Return the (X, Y) coordinate for the center point of the cell that contains the specified text.  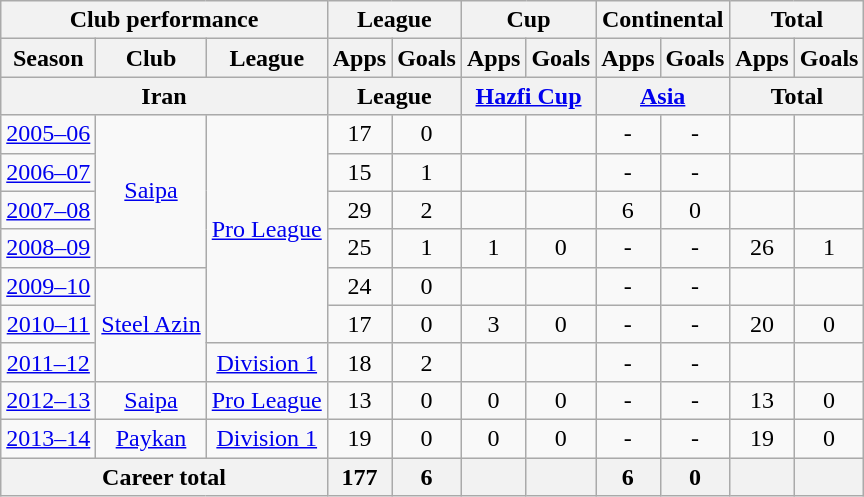
2005–06 (48, 134)
3 (493, 324)
15 (359, 172)
18 (359, 362)
2010–11 (48, 324)
Iran (164, 96)
Club performance (164, 20)
2011–12 (48, 362)
2006–07 (48, 172)
Season (48, 58)
24 (359, 286)
Cup (528, 20)
2008–09 (48, 248)
2013–14 (48, 438)
Paykan (151, 438)
Steel Azin (151, 324)
25 (359, 248)
Asia (663, 96)
2012–13 (48, 400)
26 (762, 248)
Career total (164, 477)
Continental (663, 20)
20 (762, 324)
177 (359, 477)
29 (359, 210)
2007–08 (48, 210)
Club (151, 58)
Hazfi Cup (528, 96)
2009–10 (48, 286)
